Detect which cell encompasses the target text, then output its (x, y) center coordinate. 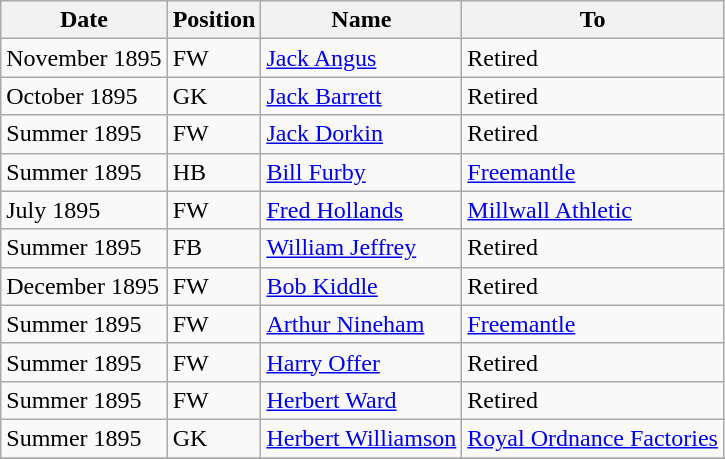
Royal Ordnance Factories (593, 438)
William Jeffrey (362, 248)
Jack Barrett (362, 96)
Name (362, 20)
Harry Offer (362, 362)
Fred Hollands (362, 210)
October 1895 (84, 96)
To (593, 20)
Jack Dorkin (362, 134)
July 1895 (84, 210)
Bob Kiddle (362, 286)
Bill Furby (362, 172)
Jack Angus (362, 58)
Date (84, 20)
Millwall Athletic (593, 210)
Herbert Williamson (362, 438)
HB (214, 172)
Position (214, 20)
FB (214, 248)
Herbert Ward (362, 400)
December 1895 (84, 286)
November 1895 (84, 58)
Arthur Nineham (362, 324)
